Determine the [x, y] coordinate at the center of the cell enclosing the given text.  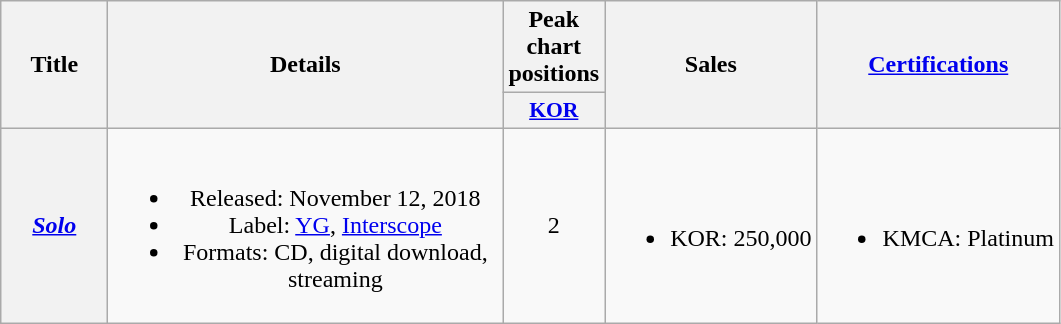
Solo [54, 225]
KOR: 250,000 [711, 225]
Sales [711, 65]
Details [306, 65]
KOR [554, 111]
KMCA: Platinum [938, 225]
Released: November 12, 2018Label: YG, InterscopeFormats: CD, digital download, streaming [306, 225]
Title [54, 65]
2 [554, 225]
Peak chartpositions [554, 47]
Certifications [938, 65]
